Identify which cell holds the provided text, then report its (x, y) central coordinate. 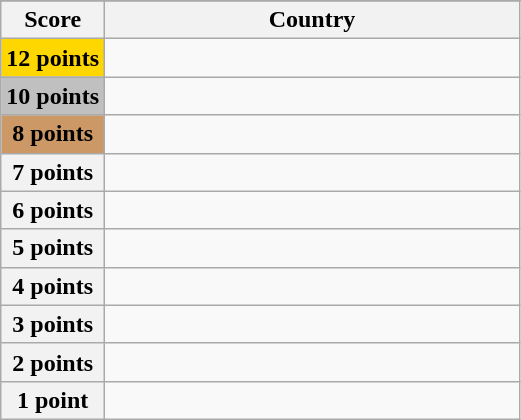
10 points (53, 96)
Score (53, 20)
1 point (53, 400)
5 points (53, 248)
7 points (53, 172)
12 points (53, 58)
Country (312, 20)
6 points (53, 210)
3 points (53, 324)
8 points (53, 134)
2 points (53, 362)
4 points (53, 286)
